Determine the (X, Y) coordinate at the center of the cell enclosing the given text.  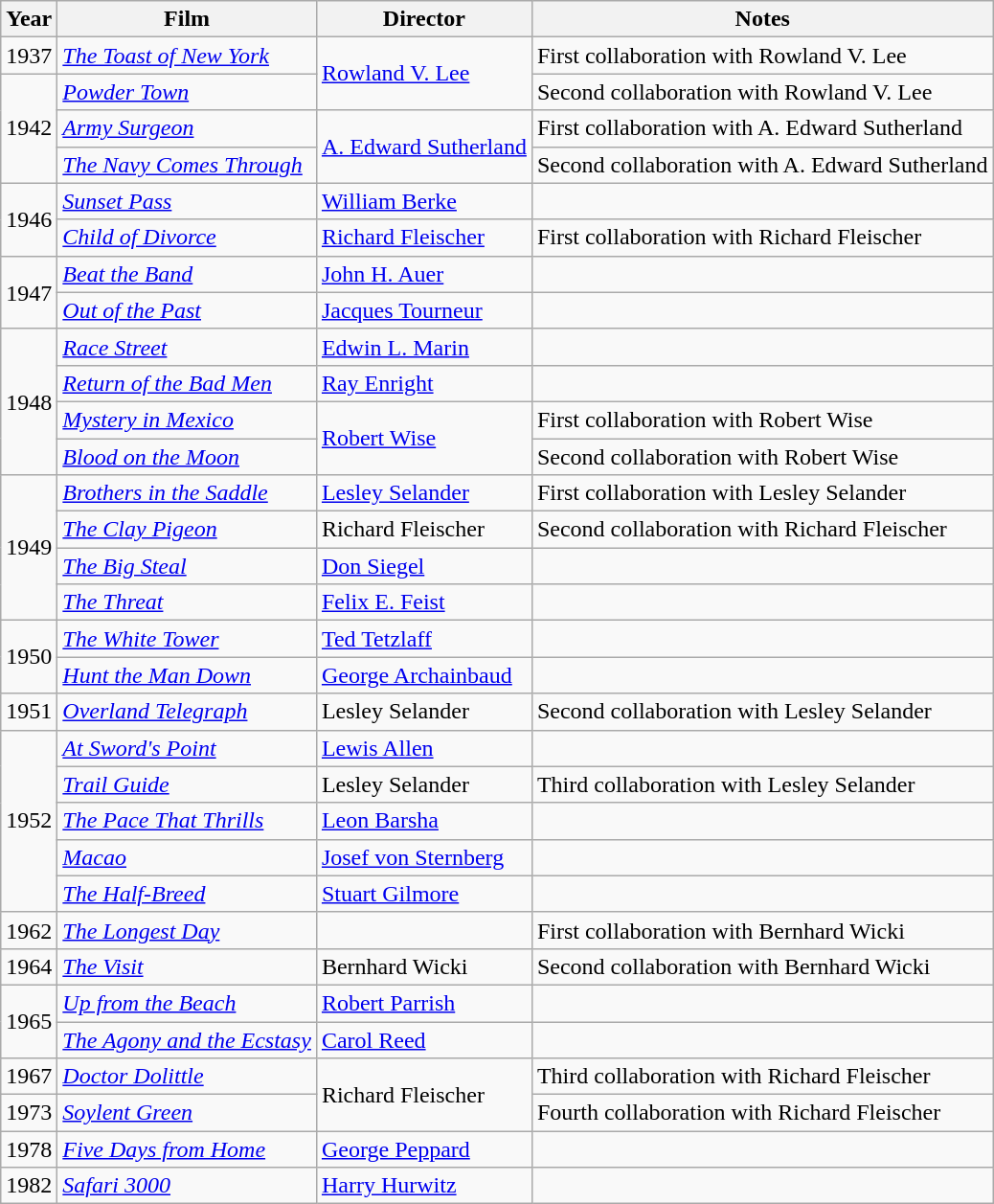
First collaboration with Bernhard Wicki (762, 930)
Macao (188, 857)
The Visit (188, 966)
Mystery in Mexico (188, 420)
Safari 3000 (188, 1186)
A. Edward Sutherland (423, 147)
William Berke (423, 201)
Return of the Bad Men (188, 383)
The Threat (188, 602)
George Peppard (423, 1149)
First collaboration with Lesley Selander (762, 493)
Don Siegel (423, 566)
Third collaboration with Richard Fleischer (762, 1077)
1978 (29, 1149)
George Archainbaud (423, 675)
The Longest Day (188, 930)
Brothers in the Saddle (188, 493)
First collaboration with Rowland V. Lee (762, 56)
1942 (29, 128)
John H. Auer (423, 274)
1951 (29, 712)
Lewis Allen (423, 748)
The Pace That Thrills (188, 821)
Rowland V. Lee (423, 74)
Out of the Past (188, 310)
Ray Enright (423, 383)
Second collaboration with Bernhard Wicki (762, 966)
1965 (29, 1021)
Second collaboration with A. Edward Sutherland (762, 165)
1948 (29, 401)
The Half-Breed (188, 894)
Sunset Pass (188, 201)
Second collaboration with Richard Fleischer (762, 530)
Second collaboration with Rowland V. Lee (762, 92)
Blood on the Moon (188, 457)
1967 (29, 1077)
Overland Telegraph (188, 712)
1937 (29, 56)
Second collaboration with Robert Wise (762, 457)
At Sword's Point (188, 748)
Robert Wise (423, 438)
Up from the Beach (188, 1003)
Race Street (188, 347)
Notes (762, 19)
The White Tower (188, 639)
Ted Tetzlaff (423, 639)
The Clay Pigeon (188, 530)
Felix E. Feist (423, 602)
1949 (29, 548)
Third collaboration with Lesley Selander (762, 784)
Hunt the Man Down (188, 675)
Bernhard Wicki (423, 966)
Josef von Sternberg (423, 857)
Director (423, 19)
Leon Barsha (423, 821)
Child of Divorce (188, 238)
Beat the Band (188, 274)
1973 (29, 1113)
Edwin L. Marin (423, 347)
Five Days from Home (188, 1149)
Jacques Tourneur (423, 310)
Harry Hurwitz (423, 1186)
Doctor Dolittle (188, 1077)
The Navy Comes Through (188, 165)
1964 (29, 966)
Carol Reed (423, 1039)
1946 (29, 219)
Year (29, 19)
Robert Parrish (423, 1003)
First collaboration with A. Edward Sutherland (762, 128)
Soylent Green (188, 1113)
The Agony and the Ecstasy (188, 1039)
Stuart Gilmore (423, 894)
The Big Steal (188, 566)
1982 (29, 1186)
The Toast of New York (188, 56)
1962 (29, 930)
Army Surgeon (188, 128)
Powder Town (188, 92)
1950 (29, 657)
1947 (29, 292)
Trail Guide (188, 784)
1952 (29, 821)
Second collaboration with Lesley Selander (762, 712)
Film (188, 19)
Fourth collaboration with Richard Fleischer (762, 1113)
First collaboration with Robert Wise (762, 420)
First collaboration with Richard Fleischer (762, 238)
